Find where the given text appears and provide that cell's center as (x, y) coordinate. 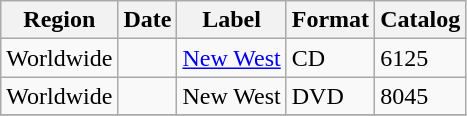
DVD (330, 96)
6125 (420, 58)
Catalog (420, 20)
CD (330, 58)
Format (330, 20)
Date (148, 20)
Region (60, 20)
8045 (420, 96)
Label (232, 20)
